Pinpoint the cell where the given text exists, returning its (X, Y) midpoint coordinate. 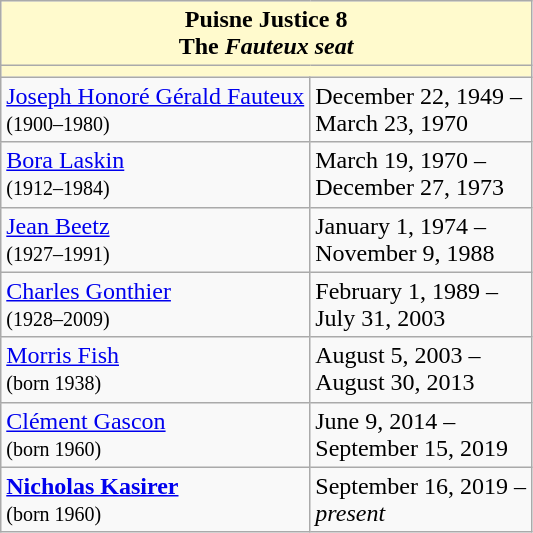
June 9, 2014 – September 15, 2019 (421, 434)
Nicholas Kasirer(born 1960) (156, 500)
Charles Gonthier(1928–2009) (156, 304)
January 1, 1974 – November 9, 1988 (421, 240)
August 5, 2003 – August 30, 2013 (421, 370)
Joseph Honoré Gérald Fauteux(1900–1980) (156, 110)
February 1, 1989 – July 31, 2003 (421, 304)
Clément Gascon(born 1960) (156, 434)
December 22, 1949 – March 23, 1970 (421, 110)
Jean Beetz(1927–1991) (156, 240)
Puisne Justice 8The Fauteux seat (266, 34)
Morris Fish(born 1938) (156, 370)
September 16, 2019 – present (421, 500)
Bora Laskin(1912–1984) (156, 174)
March 19, 1970 – December 27, 1973 (421, 174)
